Return the (x, y) coordinate for the center point of the cell that contains the specified text.  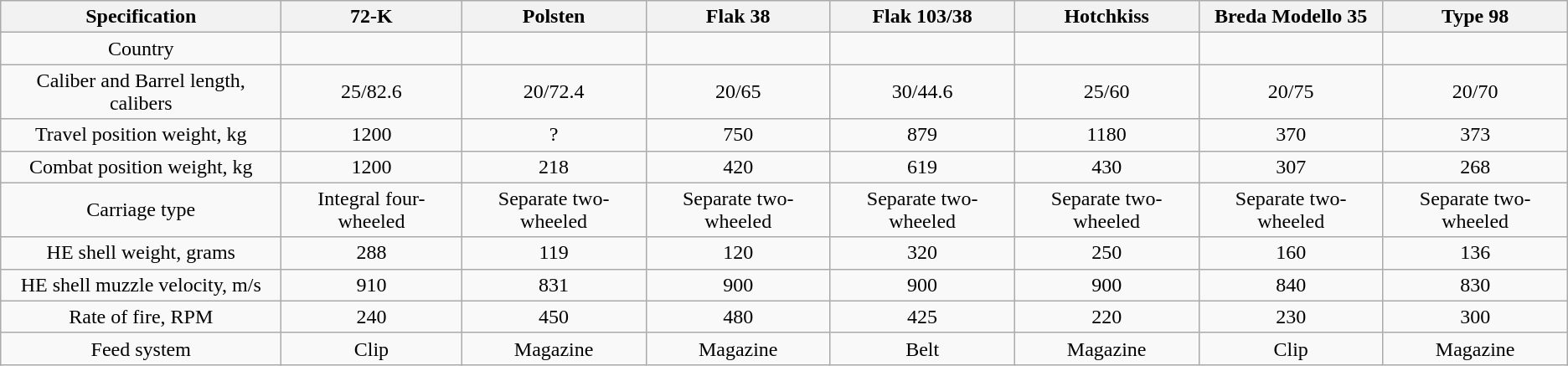
Polsten (554, 17)
Hotchkiss (1106, 17)
Belt (922, 348)
Travel position weight, kg (141, 135)
831 (554, 285)
425 (922, 317)
HE shell weight, grams (141, 253)
840 (1291, 285)
230 (1291, 317)
HE shell muzzle velocity, m/s (141, 285)
Breda Modello 35 (1291, 17)
307 (1291, 167)
370 (1291, 135)
20/75 (1291, 92)
220 (1106, 317)
30/44.6 (922, 92)
Rate of fire, RPM (141, 317)
119 (554, 253)
20/72.4 (554, 92)
373 (1475, 135)
830 (1475, 285)
136 (1475, 253)
? (554, 135)
240 (372, 317)
320 (922, 253)
Combat position weight, kg (141, 167)
20/65 (738, 92)
25/60 (1106, 92)
Type 98 (1475, 17)
72-K (372, 17)
879 (922, 135)
160 (1291, 253)
910 (372, 285)
Feed system (141, 348)
Caliber and Barrel length, calibers (141, 92)
1180 (1106, 135)
Flak 38 (738, 17)
218 (554, 167)
430 (1106, 167)
619 (922, 167)
300 (1475, 317)
120 (738, 253)
750 (738, 135)
450 (554, 317)
Specification (141, 17)
20/70 (1475, 92)
Integral four-wheeled (372, 209)
250 (1106, 253)
480 (738, 317)
25/82.6 (372, 92)
Country (141, 49)
420 (738, 167)
288 (372, 253)
Carriage type (141, 209)
Flak 103/38 (922, 17)
268 (1475, 167)
